Return the [X, Y] coordinate for the center point of the cell that contains the specified text.  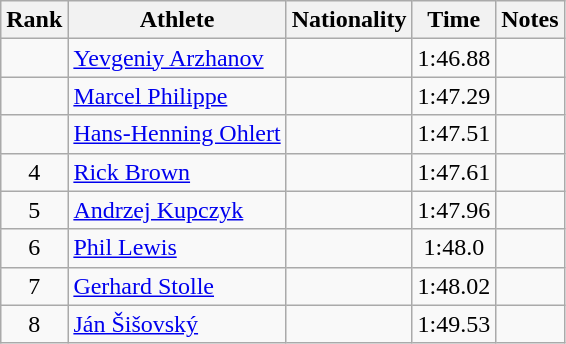
Rick Brown [177, 172]
1:47.51 [454, 134]
Marcel Philippe [177, 96]
1:48.02 [454, 286]
Hans-Henning Ohlert [177, 134]
Nationality [349, 20]
Ján Šišovský [177, 324]
8 [34, 324]
Athlete [177, 20]
1:47.96 [454, 210]
1:47.61 [454, 172]
Gerhard Stolle [177, 286]
Time [454, 20]
Yevgeniy Arzhanov [177, 58]
Andrzej Kupczyk [177, 210]
1:49.53 [454, 324]
Notes [530, 20]
Phil Lewis [177, 248]
6 [34, 248]
Rank [34, 20]
1:48.0 [454, 248]
5 [34, 210]
1:46.88 [454, 58]
7 [34, 286]
4 [34, 172]
1:47.29 [454, 96]
